Detect which cell encompasses the target text, then output its (x, y) center coordinate. 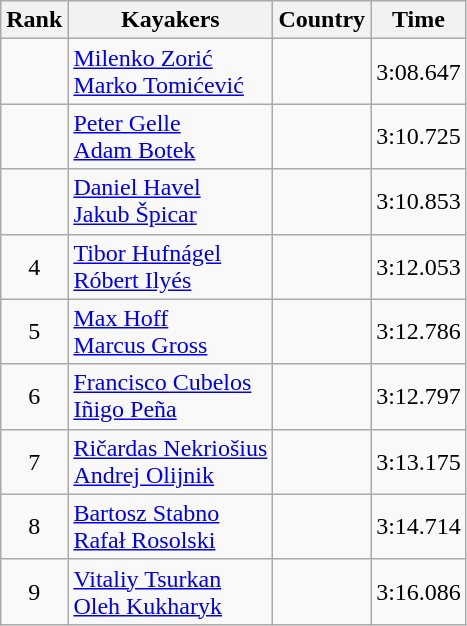
Daniel HavelJakub Špicar (170, 202)
3:08.647 (419, 72)
Kayakers (170, 20)
Ričardas NekriošiusAndrej Olijnik (170, 462)
3:13.175 (419, 462)
Max HoffMarcus Gross (170, 332)
Tibor HufnágelRóbert Ilyés (170, 266)
6 (34, 396)
4 (34, 266)
Vitaliy TsurkanOleh Kukharyk (170, 592)
3:10.853 (419, 202)
Country (322, 20)
3:12.786 (419, 332)
3:16.086 (419, 592)
9 (34, 592)
3:12.053 (419, 266)
Bartosz StabnoRafał Rosolski (170, 526)
7 (34, 462)
3:14.714 (419, 526)
3:10.725 (419, 136)
3:12.797 (419, 396)
Francisco CubelosIñigo Peña (170, 396)
Peter GelleAdam Botek (170, 136)
Milenko ZorićMarko Tomićević (170, 72)
Rank (34, 20)
8 (34, 526)
Time (419, 20)
5 (34, 332)
